Detect which cell encompasses the target text, then output its [X, Y] center coordinate. 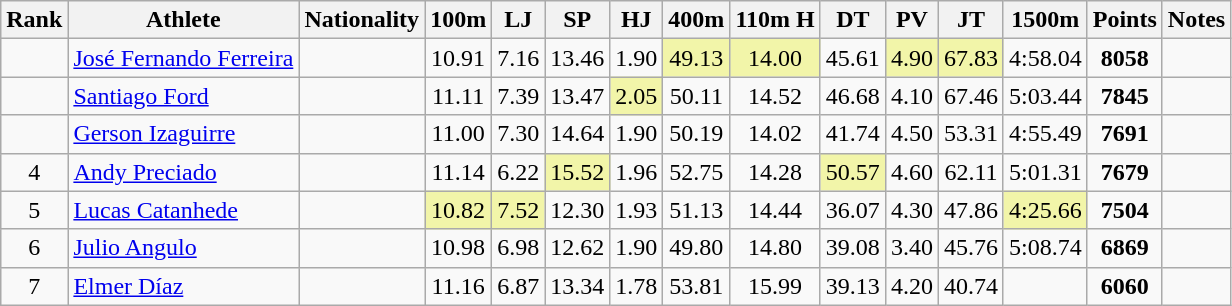
4.20 [912, 286]
4 [34, 172]
LJ [518, 20]
Julio Angulo [184, 248]
11.16 [458, 286]
4.90 [912, 58]
11.11 [458, 96]
36.07 [852, 210]
5:08.74 [1045, 248]
Santiago Ford [184, 96]
110m H [775, 20]
4.50 [912, 134]
SP [578, 20]
4.30 [912, 210]
6060 [1124, 286]
11.14 [458, 172]
Andy Preciado [184, 172]
46.68 [852, 96]
7.30 [518, 134]
14.80 [775, 248]
15.52 [578, 172]
10.98 [458, 248]
15.99 [775, 286]
12.30 [578, 210]
49.13 [696, 58]
50.57 [852, 172]
4.10 [912, 96]
39.13 [852, 286]
1.96 [636, 172]
Gerson Izaguirre [184, 134]
Elmer Díaz [184, 286]
JT [970, 20]
7691 [1124, 134]
6.98 [518, 248]
5:03.44 [1045, 96]
7845 [1124, 96]
10.82 [458, 210]
DT [852, 20]
400m [696, 20]
13.46 [578, 58]
Athlete [184, 20]
14.44 [775, 210]
José Fernando Ferreira [184, 58]
PV [912, 20]
2.05 [636, 96]
4.60 [912, 172]
14.28 [775, 172]
4:55.49 [1045, 134]
1500m [1045, 20]
50.19 [696, 134]
50.11 [696, 96]
67.46 [970, 96]
6 [34, 248]
7.52 [518, 210]
14.00 [775, 58]
11.00 [458, 134]
13.34 [578, 286]
62.11 [970, 172]
67.83 [970, 58]
10.91 [458, 58]
HJ [636, 20]
7504 [1124, 210]
14.64 [578, 134]
13.47 [578, 96]
Lucas Catanhede [184, 210]
100m [458, 20]
53.81 [696, 286]
4:58.04 [1045, 58]
1.78 [636, 286]
49.80 [696, 248]
39.08 [852, 248]
5 [34, 210]
6869 [1124, 248]
Nationality [362, 20]
51.13 [696, 210]
7 [34, 286]
Rank [34, 20]
4:25.66 [1045, 210]
7.16 [518, 58]
Points [1124, 20]
8058 [1124, 58]
12.62 [578, 248]
7679 [1124, 172]
53.31 [970, 134]
1.93 [636, 210]
14.52 [775, 96]
40.74 [970, 286]
6.22 [518, 172]
14.02 [775, 134]
47.86 [970, 210]
45.76 [970, 248]
5:01.31 [1045, 172]
45.61 [852, 58]
6.87 [518, 286]
52.75 [696, 172]
Notes [1196, 20]
41.74 [852, 134]
3.40 [912, 248]
7.39 [518, 96]
